Return the (x, y) coordinate for the center point of the cell that contains the specified text.  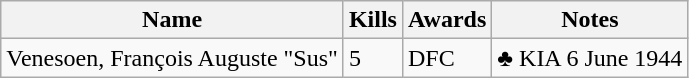
DFC (446, 58)
Awards (446, 20)
Notes (590, 20)
Name (172, 20)
♣ KIA 6 June 1944 (590, 58)
Kills (372, 20)
5 (372, 58)
Venesoen, François Auguste "Sus" (172, 58)
